Pinpoint the cell where the given text exists, returning its [x, y] midpoint coordinate. 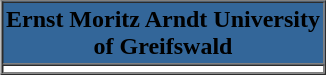
Ernst Moritz Arndt Universityof Greifswald [164, 34]
